Find where the given text appears and provide that cell's center as [X, Y] coordinate. 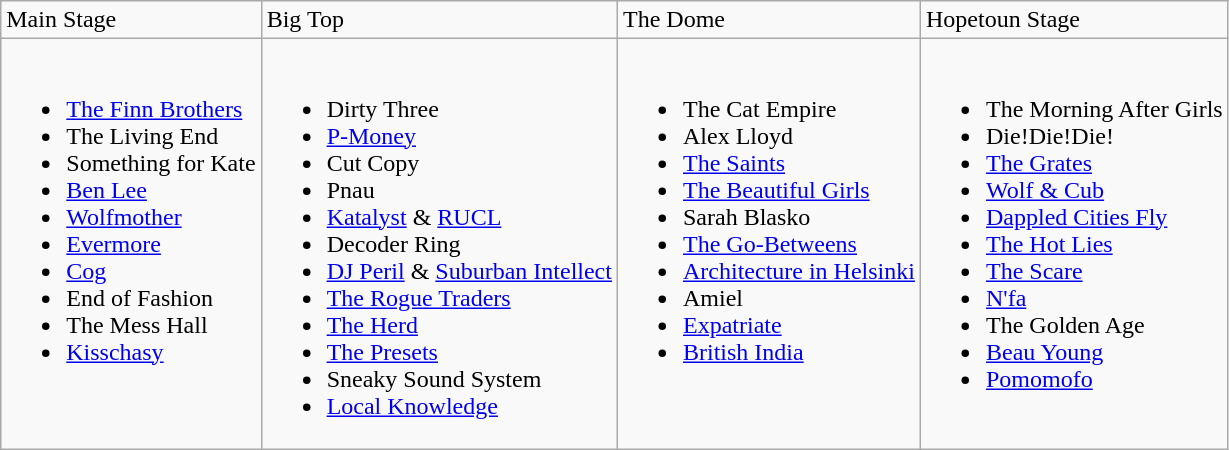
Main Stage [131, 20]
The Finn BrothersThe Living EndSomething for KateBen LeeWolfmotherEvermoreCogEnd of FashionThe Mess HallKisschasy [131, 244]
The Cat EmpireAlex LloydThe SaintsThe Beautiful GirlsSarah BlaskoThe Go-BetweensArchitecture in HelsinkiAmielExpatriateBritish India [768, 244]
Big Top [439, 20]
The Morning After GirlsDie!Die!Die!The GratesWolf & CubDappled Cities FlyThe Hot LiesThe ScareN'faThe Golden AgeBeau YoungPomomofo [1074, 244]
The Dome [768, 20]
Hopetoun Stage [1074, 20]
